Output the (X, Y) coordinate of the center of the cell containing the given text.  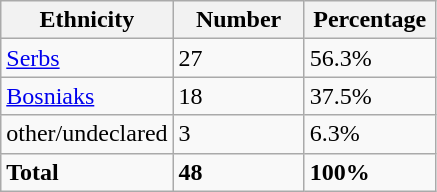
Number (238, 20)
Ethnicity (87, 20)
27 (238, 58)
Bosniaks (87, 96)
18 (238, 96)
6.3% (370, 134)
100% (370, 172)
37.5% (370, 96)
Total (87, 172)
56.3% (370, 58)
3 (238, 134)
Serbs (87, 58)
Percentage (370, 20)
48 (238, 172)
other/undeclared (87, 134)
